Output the [X, Y] coordinate of the center of the cell containing the given text.  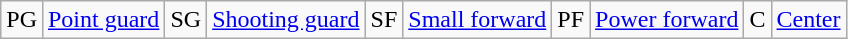
PF [571, 20]
Small forward [478, 20]
Center [808, 20]
Point guard [103, 20]
C [758, 20]
PG [22, 20]
Power forward [667, 20]
SF [384, 20]
SG [186, 20]
Shooting guard [286, 20]
